Locate the cell with the specified text and output its [X, Y] center coordinate. 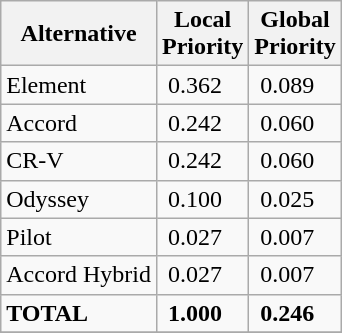
0.362 [202, 85]
0.025 [295, 199]
Element [79, 85]
Pilot [79, 237]
GlobalPriority [295, 34]
Accord Hybrid [79, 275]
0.100 [202, 199]
CR-V [79, 161]
0.089 [295, 85]
0.246 [295, 313]
LocalPriority [202, 34]
Alternative [79, 34]
Odyssey [79, 199]
1.000 [202, 313]
Accord [79, 123]
TOTAL [79, 313]
